Search for the cell housing the specified text and yield its (x, y) center coordinate. 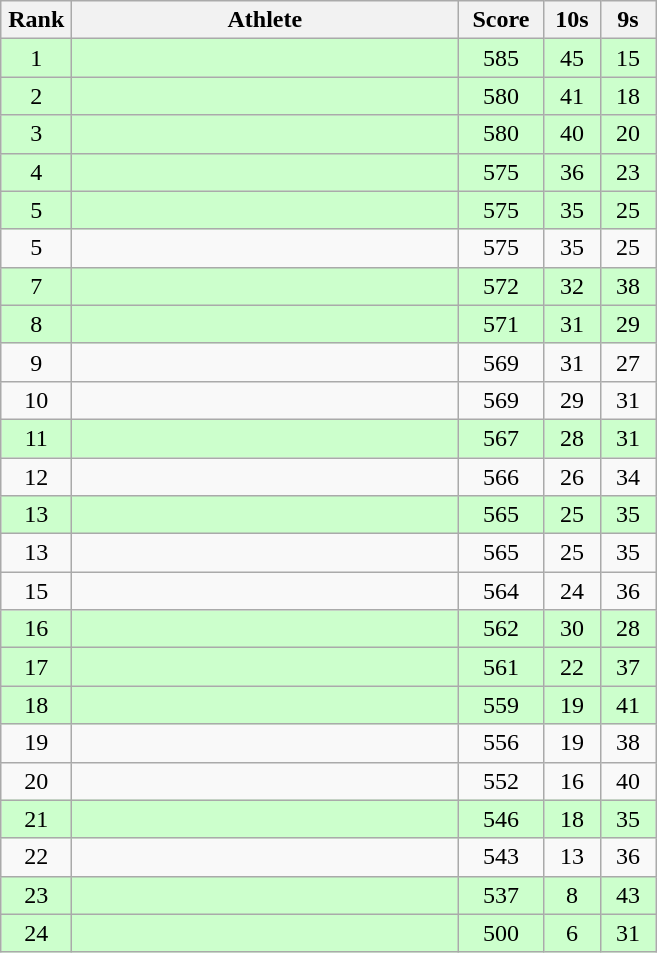
10s (572, 20)
21 (36, 819)
27 (628, 362)
45 (572, 58)
12 (36, 477)
3 (36, 134)
543 (501, 857)
561 (501, 667)
567 (501, 438)
562 (501, 629)
559 (501, 705)
Rank (36, 20)
Athlete (265, 20)
585 (501, 58)
537 (501, 895)
43 (628, 895)
26 (572, 477)
564 (501, 591)
37 (628, 667)
500 (501, 933)
1 (36, 58)
7 (36, 286)
10 (36, 400)
17 (36, 667)
9s (628, 20)
566 (501, 477)
556 (501, 743)
34 (628, 477)
Score (501, 20)
30 (572, 629)
552 (501, 781)
4 (36, 172)
9 (36, 362)
32 (572, 286)
6 (572, 933)
546 (501, 819)
2 (36, 96)
572 (501, 286)
571 (501, 324)
11 (36, 438)
